Extract the [X, Y] coordinate from the center of the cell holding the provided text.  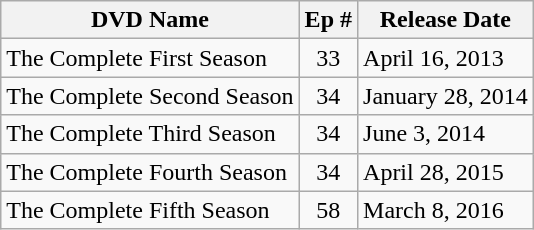
April 28, 2015 [446, 172]
33 [328, 58]
58 [328, 210]
DVD Name [150, 20]
The Complete Third Season [150, 134]
Ep # [328, 20]
The Complete Fifth Season [150, 210]
April 16, 2013 [446, 58]
June 3, 2014 [446, 134]
The Complete Fourth Season [150, 172]
March 8, 2016 [446, 210]
January 28, 2014 [446, 96]
The Complete First Season [150, 58]
Release Date [446, 20]
The Complete Second Season [150, 96]
